Pinpoint the cell where the given text exists, returning its (X, Y) midpoint coordinate. 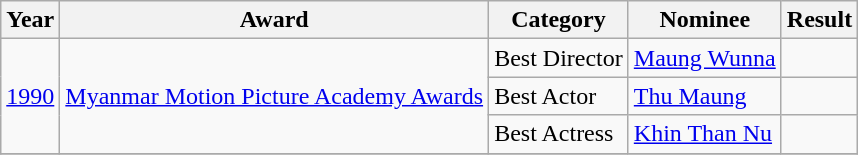
Best Director (559, 58)
Result (819, 20)
Khin Than Nu (704, 134)
Best Actor (559, 96)
1990 (30, 96)
Thu Maung (704, 96)
Year (30, 20)
Award (274, 20)
Maung Wunna (704, 58)
Category (559, 20)
Best Actress (559, 134)
Nominee (704, 20)
Myanmar Motion Picture Academy Awards (274, 96)
